Return [X, Y] of the center of cell containing provided text 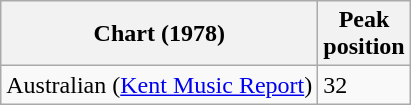
32 [364, 85]
Chart (1978) [160, 34]
Australian (Kent Music Report) [160, 85]
Peakposition [364, 34]
